For the text-containing cell, return its midpoint in (X, Y) coordinate format. 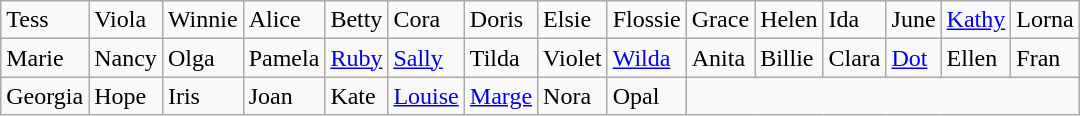
Marie (45, 58)
Doris (500, 20)
Louise (426, 96)
Olga (202, 58)
Sally (426, 58)
Ruby (356, 58)
Violet (573, 58)
Alice (284, 20)
Anita (720, 58)
Helen (789, 20)
June (914, 20)
Iris (202, 96)
Grace (720, 20)
Elsie (573, 20)
Marge (500, 96)
Ida (854, 20)
Nora (573, 96)
Kate (356, 96)
Tilda (500, 58)
Dot (914, 58)
Tess (45, 20)
Viola (126, 20)
Joan (284, 96)
Winnie (202, 20)
Nancy (126, 58)
Flossie (646, 20)
Hope (126, 96)
Opal (646, 96)
Georgia (45, 96)
Wilda (646, 58)
Cora (426, 20)
Ellen (976, 58)
Lorna (1045, 20)
Kathy (976, 20)
Fran (1045, 58)
Clara (854, 58)
Pamela (284, 58)
Betty (356, 20)
Billie (789, 58)
